Extract the (X, Y) coordinate from the center of the cell holding the provided text.  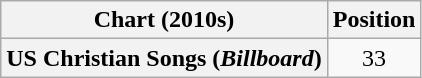
US Christian Songs (Billboard) (164, 58)
Position (374, 20)
33 (374, 58)
Chart (2010s) (164, 20)
